Extract the [X, Y] coordinate from the center of the cell holding the provided text.  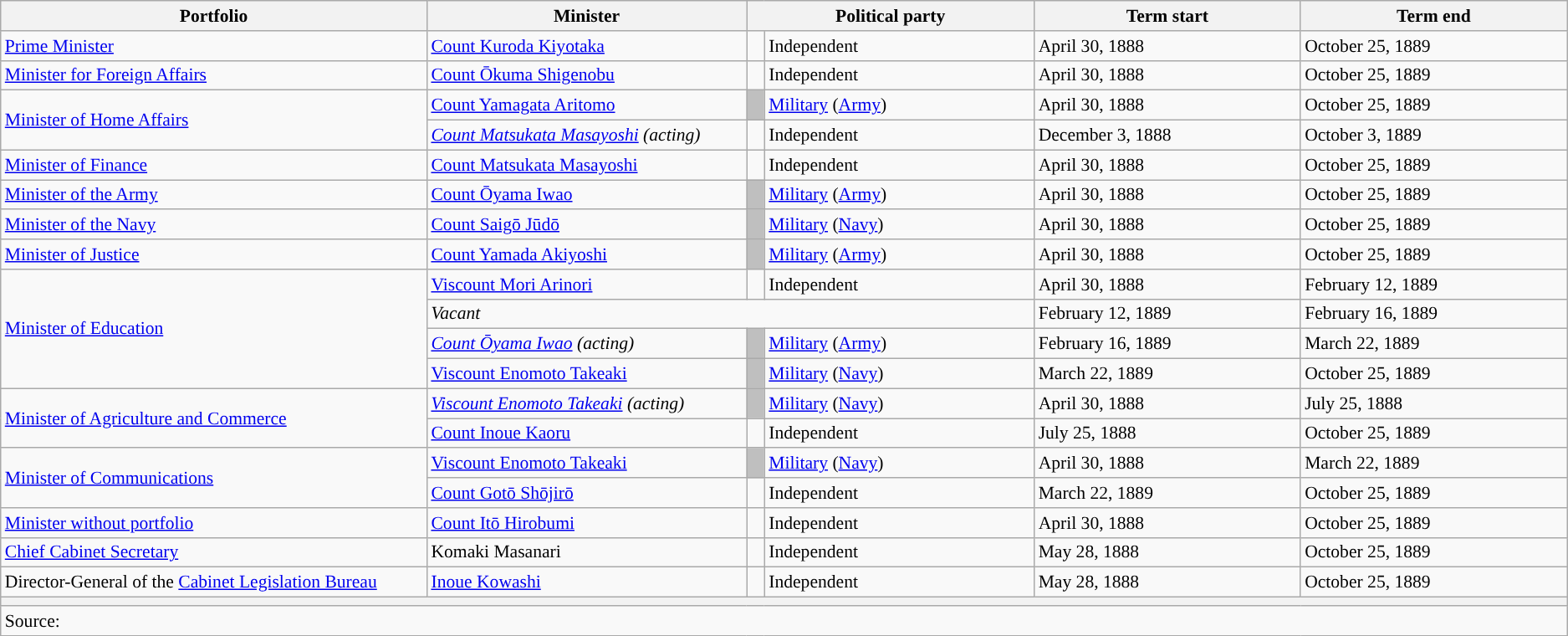
Minister of Home Affairs [214, 121]
Minister of the Navy [214, 225]
Minister of Education [214, 329]
Count Ōyama Iwao [586, 195]
Count Kuroda Kiyotaka [586, 46]
Minister of Agriculture and Commerce [214, 418]
Director-General of the Cabinet Legislation Bureau [214, 582]
Source: [784, 621]
Minister without portfolio [214, 523]
Count Saigō Jūdō [586, 225]
October 3, 1889 [1433, 136]
Count Ōyama Iwao (acting) [586, 344]
Term start [1167, 16]
Komaki Masanari [586, 552]
Political party [891, 16]
Minister for Foreign Affairs [214, 75]
Minister of Communications [214, 479]
Count Ōkuma Shigenobu [586, 75]
Vacant [730, 314]
Minister of Justice [214, 254]
Count Yamada Akiyoshi [586, 254]
Count Inoue Kaoru [586, 433]
Count Gotō Shōjirō [586, 493]
Minister of the Army [214, 195]
Viscount Mori Arinori [586, 285]
Count Yamagata Aritomo [586, 105]
December 3, 1888 [1167, 136]
Count Matsukata Masayoshi [586, 165]
Prime Minister [214, 46]
Minister of Finance [214, 165]
Viscount Enomoto Takeaki (acting) [586, 403]
Inoue Kowashi [586, 582]
Count Matsukata Masayoshi (acting) [586, 136]
Count Itō Hirobumi [586, 523]
Minister [586, 16]
Chief Cabinet Secretary [214, 552]
Portfolio [214, 16]
Term end [1433, 16]
